For the text-containing cell, return its midpoint in [X, Y] coordinate format. 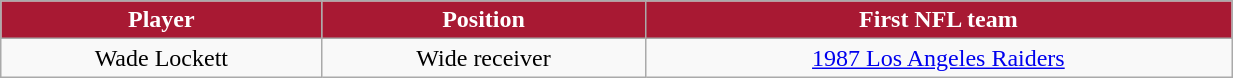
1987 Los Angeles Raiders [938, 58]
Player [162, 20]
Position [484, 20]
Wide receiver [484, 58]
First NFL team [938, 20]
Wade Lockett [162, 58]
